For the text-containing cell, return its midpoint in (X, Y) coordinate format. 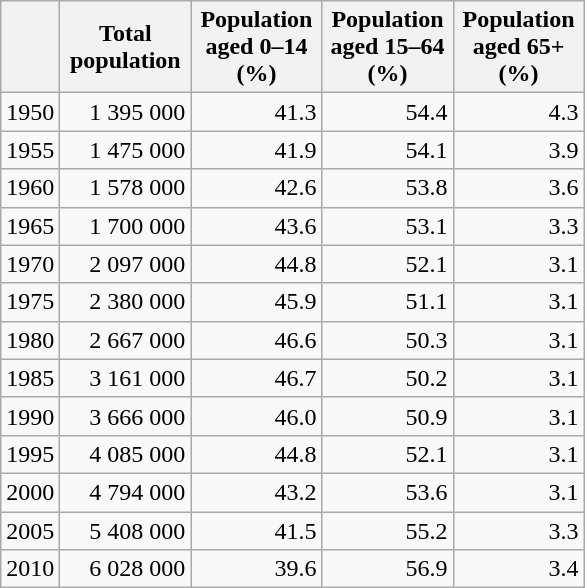
2 667 000 (126, 340)
2000 (30, 492)
4 085 000 (126, 454)
1980 (30, 340)
46.0 (256, 416)
53.1 (388, 226)
1 700 000 (126, 226)
3.9 (518, 150)
5 408 000 (126, 531)
56.9 (388, 569)
41.5 (256, 531)
1 578 000 (126, 188)
1990 (30, 416)
Population aged 65+ (%) (518, 47)
Total population (126, 47)
53.8 (388, 188)
3 666 000 (126, 416)
1965 (30, 226)
6 028 000 (126, 569)
3 161 000 (126, 378)
1960 (30, 188)
4 794 000 (126, 492)
4.3 (518, 112)
50.2 (388, 378)
54.4 (388, 112)
51.1 (388, 302)
1950 (30, 112)
42.6 (256, 188)
Population aged 15–64 (%) (388, 47)
2005 (30, 531)
2 380 000 (126, 302)
1985 (30, 378)
46.7 (256, 378)
1995 (30, 454)
1970 (30, 264)
Population aged 0–14 (%) (256, 47)
41.9 (256, 150)
39.6 (256, 569)
53.6 (388, 492)
43.2 (256, 492)
1975 (30, 302)
55.2 (388, 531)
2010 (30, 569)
2 097 000 (126, 264)
3.4 (518, 569)
3.6 (518, 188)
41.3 (256, 112)
1 395 000 (126, 112)
1 475 000 (126, 150)
1955 (30, 150)
54.1 (388, 150)
46.6 (256, 340)
50.3 (388, 340)
50.9 (388, 416)
43.6 (256, 226)
45.9 (256, 302)
